Capture the cell that displays the provided text and extract its (X, Y) central coordinate. 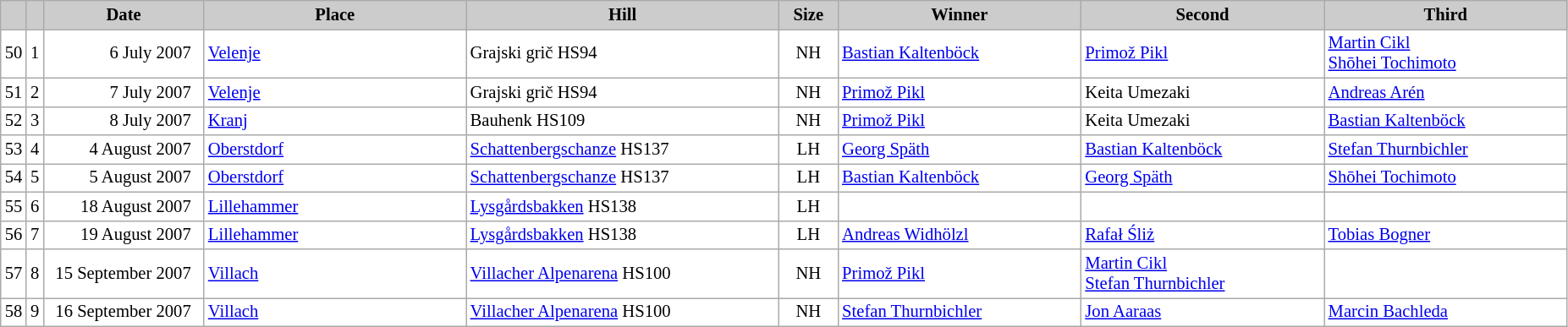
4 August 2007 (124, 150)
Andreas Widhölzl (960, 235)
Date (124, 14)
58 (14, 312)
6 (35, 206)
Shōhei Tochimoto (1445, 177)
Size (808, 14)
Winner (960, 14)
2 (35, 92)
9 (35, 312)
Hill (623, 14)
5 (35, 177)
Martin Cikl Shōhei Tochimoto (1445, 53)
3 (35, 121)
8 July 2007 (124, 121)
6 July 2007 (124, 53)
56 (14, 235)
Rafał Śliż (1202, 235)
8 (35, 273)
Bauhenk HS109 (623, 121)
54 (14, 177)
Kranj (335, 121)
Third (1445, 14)
Second (1202, 14)
Marcin Bachleda (1445, 312)
Tobias Bogner (1445, 235)
7 July 2007 (124, 92)
Jon Aaraas (1202, 312)
15 September 2007 (124, 273)
51 (14, 92)
53 (14, 150)
16 September 2007 (124, 312)
1 (35, 53)
50 (14, 53)
52 (14, 121)
4 (35, 150)
Andreas Arén (1445, 92)
18 August 2007 (124, 206)
55 (14, 206)
Martin Cikl Stefan Thurnbichler (1202, 273)
Place (335, 14)
57 (14, 273)
7 (35, 235)
19 August 2007 (124, 235)
5 August 2007 (124, 177)
